Scan for the cell matching the given text and deliver its [X, Y] coordinate at center. 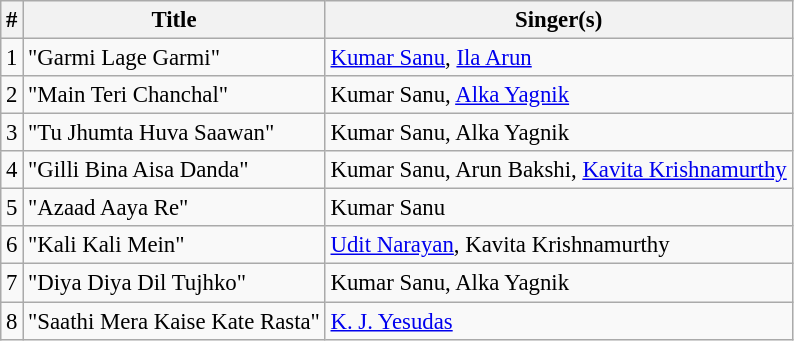
1 [12, 58]
8 [12, 321]
Singer(s) [558, 20]
"Diya Diya Dil Tujhko" [174, 283]
"Saathi Mera Kaise Kate Rasta" [174, 321]
"Gilli Bina Aisa Danda" [174, 170]
"Main Teri Chanchal" [174, 95]
2 [12, 95]
6 [12, 245]
Title [174, 20]
Kumar Sanu [558, 208]
Udit Narayan, Kavita Krishnamurthy [558, 245]
7 [12, 283]
Kumar Sanu, Ila Arun [558, 58]
# [12, 20]
"Tu Jhumta Huva Saawan" [174, 133]
K. J. Yesudas [558, 321]
4 [12, 170]
Kumar Sanu, Arun Bakshi, Kavita Krishnamurthy [558, 170]
"Azaad Aaya Re" [174, 208]
3 [12, 133]
"Kali Kali Mein" [174, 245]
5 [12, 208]
"Garmi Lage Garmi" [174, 58]
